Locate the cell with the specified text and output its [x, y] center coordinate. 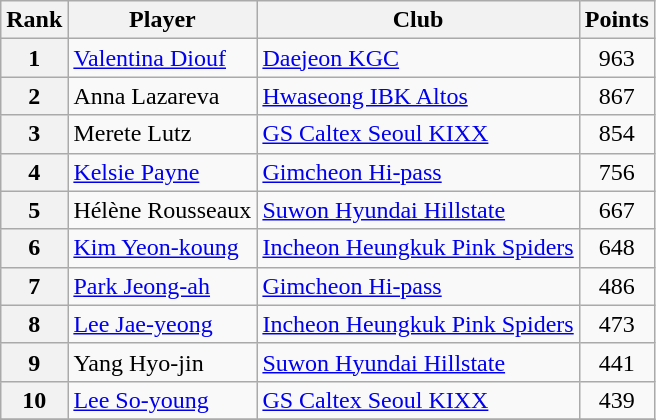
3 [34, 134]
10 [34, 400]
7 [34, 286]
Merete Lutz [162, 134]
6 [34, 248]
486 [616, 286]
854 [616, 134]
Anna Lazareva [162, 96]
Club [418, 20]
Kim Yeon-koung [162, 248]
9 [34, 362]
439 [616, 400]
441 [616, 362]
Valentina Diouf [162, 58]
1 [34, 58]
Hwaseong IBK Altos [418, 96]
Daejeon KGC [418, 58]
5 [34, 210]
Player [162, 20]
Park Jeong-ah [162, 286]
473 [616, 324]
Kelsie Payne [162, 172]
Lee Jae-yeong [162, 324]
867 [616, 96]
2 [34, 96]
Lee So-young [162, 400]
667 [616, 210]
Points [616, 20]
4 [34, 172]
Yang Hyo-jin [162, 362]
756 [616, 172]
963 [616, 58]
Rank [34, 20]
8 [34, 324]
648 [616, 248]
Hélène Rousseaux [162, 210]
